Extract the (X, Y) coordinate from the center of the cell holding the provided text.  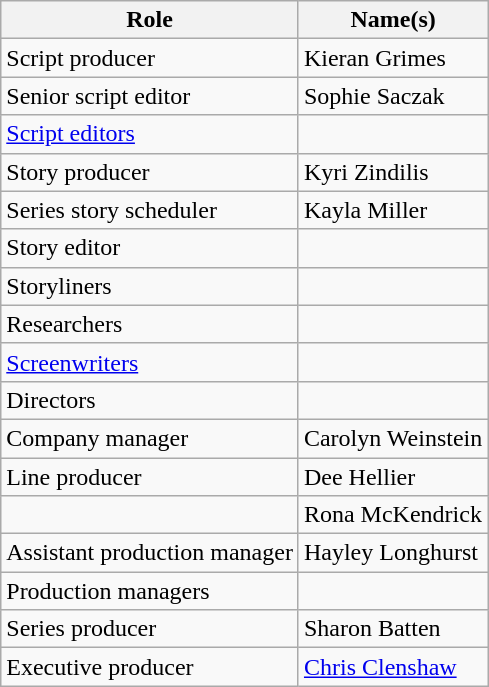
Carolyn Weinstein (392, 438)
Dee Hellier (392, 477)
Series producer (150, 629)
Kayla Miller (392, 210)
Sharon Batten (392, 629)
Chris Clenshaw (392, 667)
Line producer (150, 477)
Script producer (150, 58)
Story producer (150, 172)
Company manager (150, 438)
Hayley Longhurst (392, 553)
Sophie Saczak (392, 96)
Kyri Zindilis (392, 172)
Storyliners (150, 286)
Executive producer (150, 667)
Story editor (150, 248)
Name(s) (392, 20)
Directors (150, 400)
Kieran Grimes (392, 58)
Role (150, 20)
Series story scheduler (150, 210)
Production managers (150, 591)
Senior script editor (150, 96)
Script editors (150, 134)
Rona McKendrick (392, 515)
Assistant production manager (150, 553)
Screenwriters (150, 362)
Researchers (150, 324)
